From the cell containing the given text, extract its center point as (X, Y) coordinate. 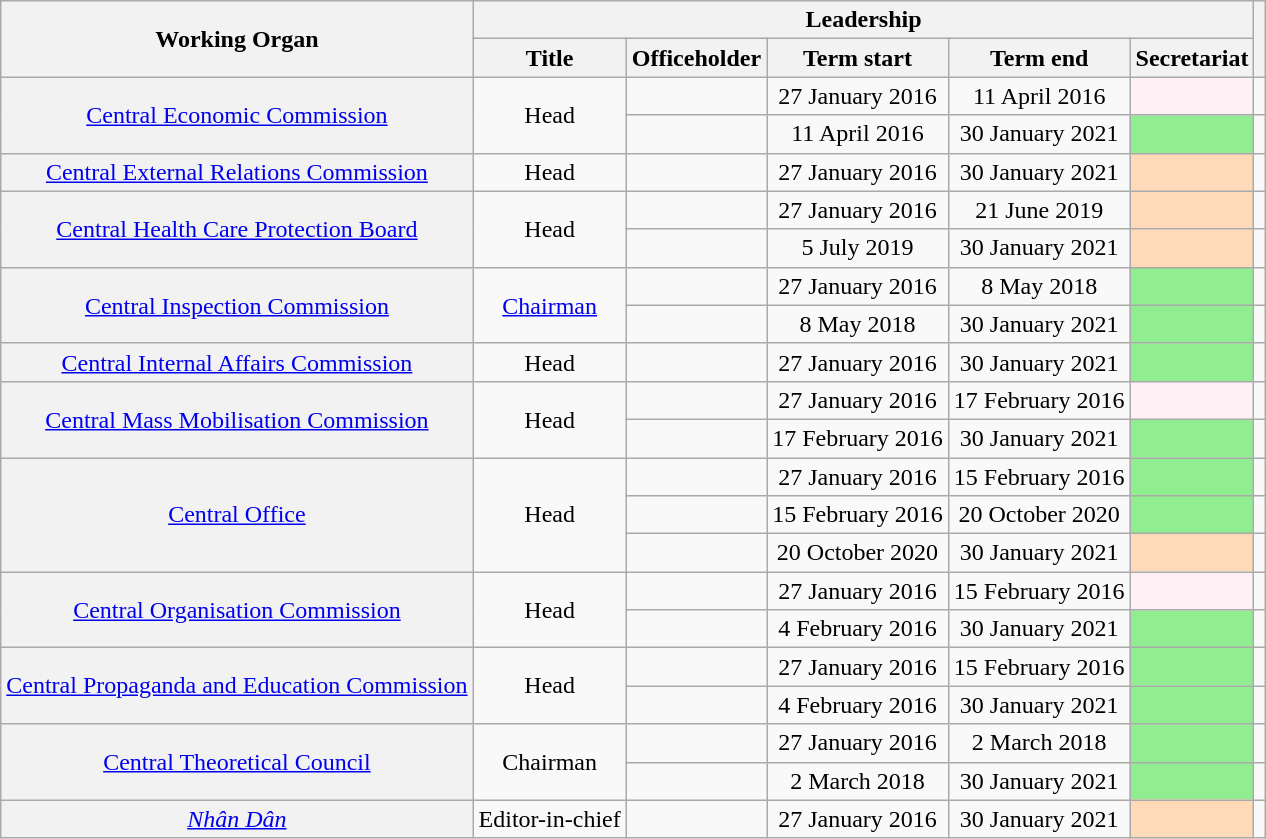
Central Theoretical Council (237, 762)
5 July 2019 (858, 248)
Title (550, 58)
Central Economic Commission (237, 115)
Leadership (864, 20)
Central Internal Affairs Commission (237, 362)
Nhân Dân (237, 819)
Central Organisation Commission (237, 610)
Central Office (237, 515)
Central Propaganda and Education Commission (237, 686)
Working Organ (237, 39)
21 June 2019 (1039, 210)
Central Inspection Commission (237, 305)
Central Mass Mobilisation Commission (237, 419)
Central Health Care Protection Board (237, 229)
Editor-in-chief (550, 819)
Secretariat (1192, 58)
Officeholder (696, 58)
Term start (858, 58)
Central External Relations Commission (237, 172)
Term end (1039, 58)
